Determine the (x, y) coordinate at the center of the cell enclosing the given text.  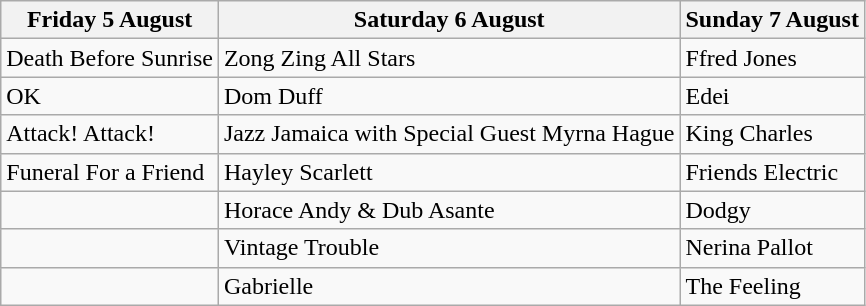
The Feeling (772, 286)
Nerina Pallot (772, 248)
Friday 5 August (110, 20)
Horace Andy & Dub Asante (449, 210)
Dom Duff (449, 96)
Vintage Trouble (449, 248)
OK (110, 96)
Hayley Scarlett (449, 172)
Gabrielle (449, 286)
Saturday 6 August (449, 20)
Zong Zing All Stars (449, 58)
Edei (772, 96)
Funeral For a Friend (110, 172)
Ffred Jones (772, 58)
Friends Electric (772, 172)
Sunday 7 August (772, 20)
Dodgy (772, 210)
Attack! Attack! (110, 134)
King Charles (772, 134)
Jazz Jamaica with Special Guest Myrna Hague (449, 134)
Death Before Sunrise (110, 58)
